Determine the [x, y] coordinate at the center of the cell enclosing the given text.  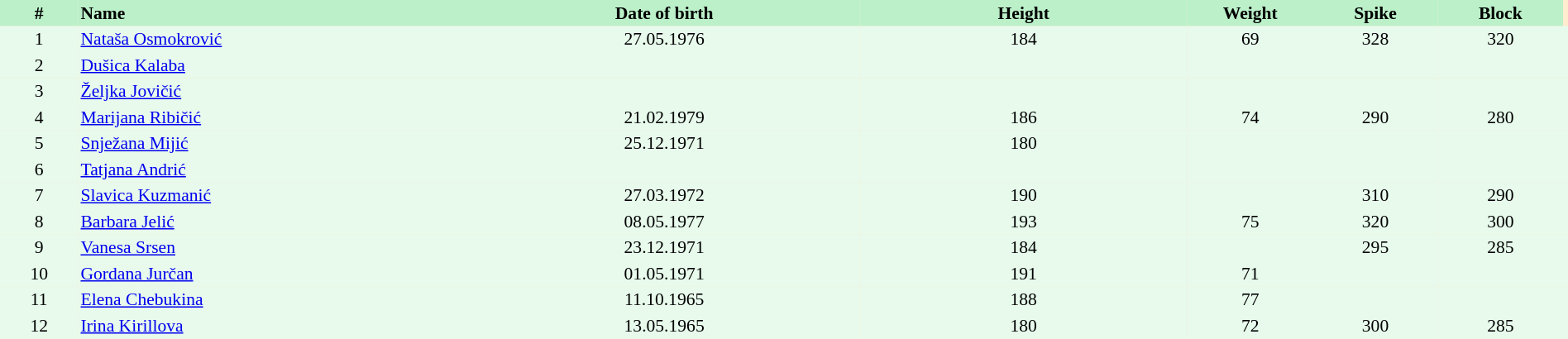
Tatjana Andrić [273, 169]
69 [1250, 40]
27.05.1976 [664, 40]
27.03.1972 [664, 195]
11 [39, 299]
280 [1500, 117]
11.10.1965 [664, 299]
Block [1500, 13]
Name [273, 13]
Height [1024, 13]
2 [39, 65]
71 [1250, 274]
4 [39, 117]
21.02.1979 [664, 117]
3 [39, 91]
Irina Kirillova [273, 326]
12 [39, 326]
Vanesa Srsen [273, 248]
23.12.1971 [664, 248]
1 [39, 40]
Nataša Osmokrović [273, 40]
Weight [1250, 13]
186 [1024, 117]
Dušica Kalaba [273, 65]
77 [1250, 299]
Barbara Jelić [273, 222]
13.05.1965 [664, 326]
Snježana Mijić [273, 144]
72 [1250, 326]
310 [1374, 195]
8 [39, 222]
Spike [1374, 13]
Slavica Kuzmanić [273, 195]
191 [1024, 274]
5 [39, 144]
Gordana Jurčan [273, 274]
# [39, 13]
9 [39, 248]
7 [39, 195]
328 [1374, 40]
75 [1250, 222]
Date of birth [664, 13]
Elena Chebukina [273, 299]
08.05.1977 [664, 222]
190 [1024, 195]
Željka Jovičić [273, 91]
10 [39, 274]
6 [39, 169]
295 [1374, 248]
188 [1024, 299]
25.12.1971 [664, 144]
01.05.1971 [664, 274]
74 [1250, 117]
193 [1024, 222]
Marijana Ribičić [273, 117]
